Identify which cell holds the provided text, then report its [X, Y] central coordinate. 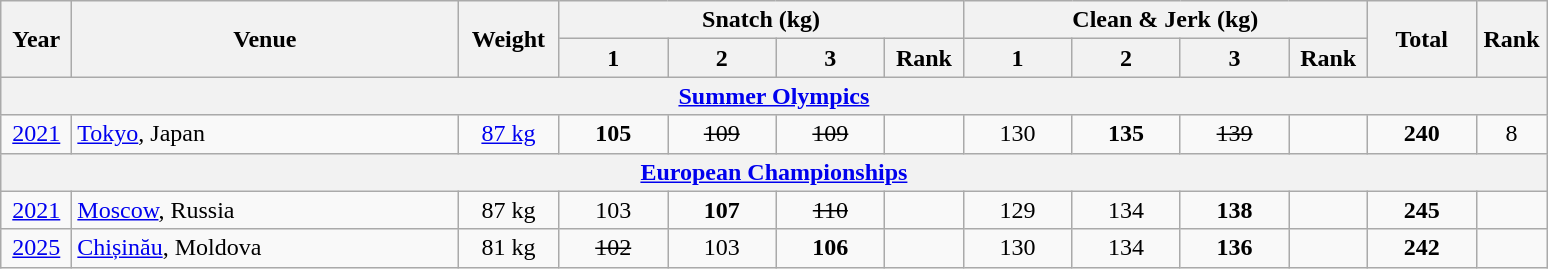
Clean & Jerk (kg) [1165, 20]
Venue [265, 39]
135 [1126, 134]
102 [614, 248]
Weight [508, 39]
81 kg [508, 248]
106 [830, 248]
Tokyo, Japan [265, 134]
136 [1234, 248]
Moscow, Russia [265, 210]
139 [1234, 134]
Summer Olympics [774, 96]
European Championships [774, 172]
2025 [36, 248]
105 [614, 134]
107 [722, 210]
110 [830, 210]
138 [1234, 210]
Total [1422, 39]
8 [1512, 134]
240 [1422, 134]
245 [1422, 210]
242 [1422, 248]
129 [1018, 210]
Chișinău, Moldova [265, 248]
Year [36, 39]
Snatch (kg) [761, 20]
